Find where the given text appears and provide that cell's center as (X, Y) coordinate. 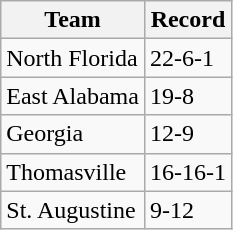
19-8 (188, 96)
12-9 (188, 134)
Record (188, 20)
Team (73, 20)
9-12 (188, 210)
East Alabama (73, 96)
St. Augustine (73, 210)
16-16-1 (188, 172)
22-6-1 (188, 58)
Georgia (73, 134)
Thomasville (73, 172)
North Florida (73, 58)
